Extract the [X, Y] coordinate from the center of the cell holding the provided text.  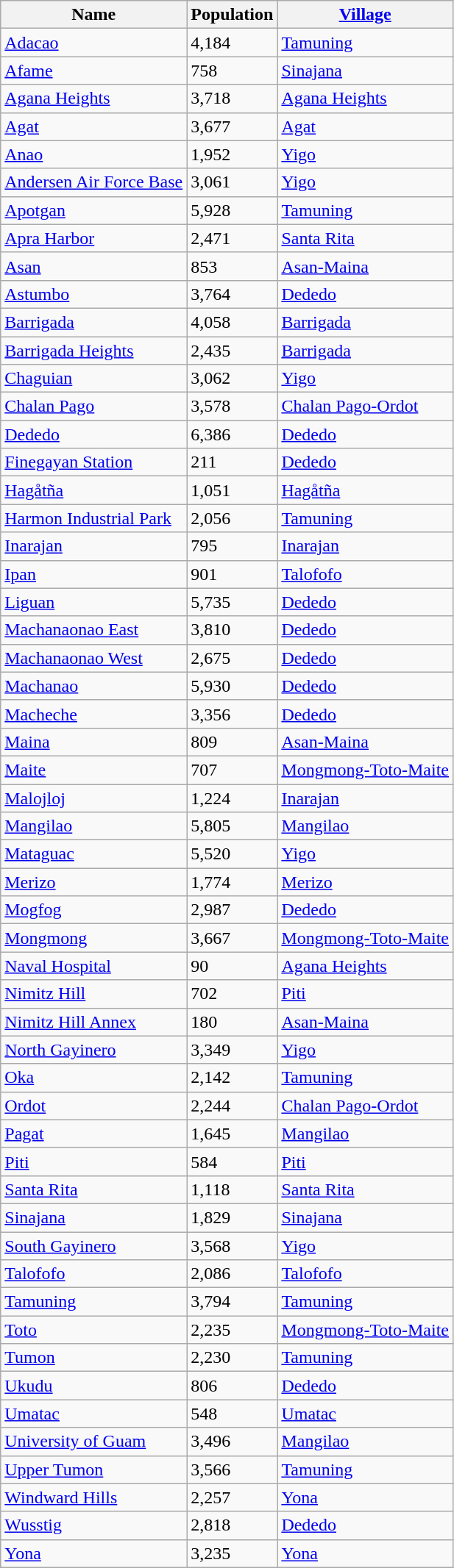
Maite [94, 770]
2,086 [233, 1274]
2,987 [233, 910]
North Gayinero [94, 1050]
2,244 [233, 1106]
584 [233, 1161]
Ipan [94, 574]
Anao [94, 154]
3,677 [233, 126]
Malojloj [94, 798]
548 [233, 1414]
3,566 [233, 1469]
Population [233, 15]
2,056 [233, 518]
1,051 [233, 490]
2,675 [233, 658]
1,829 [233, 1217]
Nimitz Hill Annex [94, 1022]
Andersen Air Force Base [94, 182]
Mongmong [94, 938]
Machanaonao West [94, 658]
4,058 [233, 322]
5,735 [233, 602]
Apotgan [94, 210]
90 [233, 966]
University of Guam [94, 1442]
Harmon Industrial Park [94, 518]
3,794 [233, 1302]
Chaguian [94, 379]
3,349 [233, 1050]
Windward Hills [94, 1497]
809 [233, 742]
2,235 [233, 1330]
1,774 [233, 882]
Machanaonao East [94, 630]
Finegayan Station [94, 462]
3,667 [233, 938]
South Gayinero [94, 1246]
Machanao [94, 686]
Liguan [94, 602]
Chalan Pago [94, 407]
3,578 [233, 407]
Tumon [94, 1358]
Mataguac [94, 854]
3,356 [233, 714]
5,520 [233, 854]
Astumbo [94, 294]
Village [365, 15]
Upper Tumon [94, 1469]
2,818 [233, 1525]
806 [233, 1386]
2,257 [233, 1497]
2,435 [233, 351]
5,930 [233, 686]
2,230 [233, 1358]
3,568 [233, 1246]
4,184 [233, 43]
211 [233, 462]
Macheche [94, 714]
Afame [94, 71]
3,810 [233, 630]
5,928 [233, 210]
Maina [94, 742]
3,061 [233, 182]
6,386 [233, 434]
2,471 [233, 238]
3,496 [233, 1442]
Asan [94, 266]
3,235 [233, 1553]
Ukudu [94, 1386]
1,952 [233, 154]
Apra Harbor [94, 238]
Ordot [94, 1106]
795 [233, 546]
3,718 [233, 99]
1,224 [233, 798]
Toto [94, 1330]
Mogfog [94, 910]
1,645 [233, 1134]
Nimitz Hill [94, 994]
702 [233, 994]
Pagat [94, 1134]
5,805 [233, 826]
180 [233, 1022]
3,062 [233, 379]
Wusstig [94, 1525]
Name [94, 15]
Naval Hospital [94, 966]
853 [233, 266]
707 [233, 770]
3,764 [233, 294]
Barrigada Heights [94, 351]
758 [233, 71]
2,142 [233, 1078]
901 [233, 574]
Oka [94, 1078]
1,118 [233, 1189]
Adacao [94, 43]
